For the text-containing cell, return its midpoint in (X, Y) coordinate format. 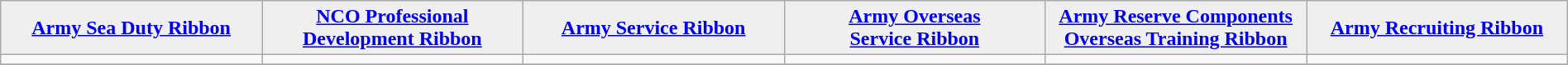
Army Service Ribbon (653, 28)
Army Sea Duty Ribbon (131, 28)
NCO Professional Development Ribbon (392, 28)
Army Reserve ComponentsOverseas Training Ribbon (1176, 28)
Army OverseasService Ribbon (915, 28)
Army Recruiting Ribbon (1437, 28)
